Identify which cell holds the provided text, then report its [x, y] central coordinate. 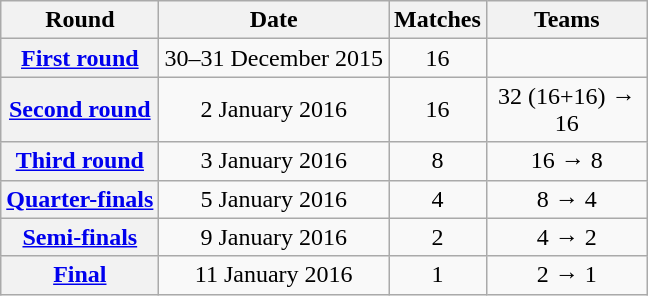
2 January 2016 [274, 110]
3 January 2016 [274, 161]
30–31 December 2015 [274, 58]
8 → 4 [566, 199]
Third round [80, 161]
4 [438, 199]
Round [80, 20]
Quarter-finals [80, 199]
9 January 2016 [274, 237]
32 (16+16) → 16 [566, 110]
Second round [80, 110]
4 → 2 [566, 237]
Semi-finals [80, 237]
2 [438, 237]
Matches [438, 20]
8 [438, 161]
Final [80, 275]
5 January 2016 [274, 199]
First round [80, 58]
2 → 1 [566, 275]
Teams [566, 20]
1 [438, 275]
16 → 8 [566, 161]
11 January 2016 [274, 275]
Date [274, 20]
